Capture the cell that displays the provided text and extract its (x, y) central coordinate. 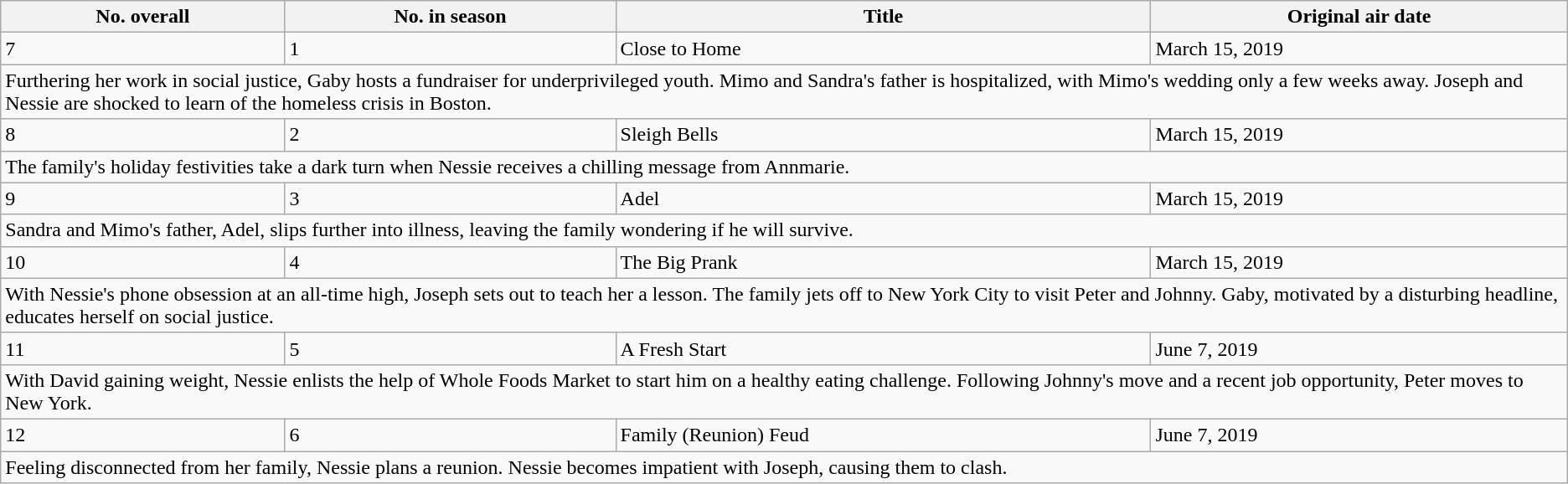
9 (142, 198)
No. overall (142, 17)
12 (142, 435)
4 (451, 262)
1 (451, 49)
The family's holiday festivities take a dark turn when Nessie receives a chilling message from Annmarie. (784, 167)
Feeling disconnected from her family, Nessie plans a reunion. Nessie becomes impatient with Joseph, causing them to clash. (784, 466)
3 (451, 198)
No. in season (451, 17)
10 (142, 262)
6 (451, 435)
The Big Prank (883, 262)
Close to Home (883, 49)
7 (142, 49)
Sandra and Mimo's father, Adel, slips further into illness, leaving the family wondering if he will survive. (784, 230)
11 (142, 348)
Title (883, 17)
8 (142, 135)
5 (451, 348)
Family (Reunion) Feud (883, 435)
Sleigh Bells (883, 135)
Adel (883, 198)
A Fresh Start (883, 348)
2 (451, 135)
Original air date (1359, 17)
